Find where the given text appears and provide that cell's center as [X, Y] coordinate. 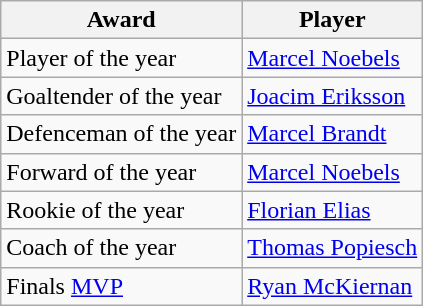
Goaltender of the year [122, 96]
Rookie of the year [122, 210]
Award [122, 20]
Defenceman of the year [122, 134]
Marcel Brandt [332, 134]
Joacim Eriksson [332, 96]
Forward of the year [122, 172]
Coach of the year [122, 248]
Ryan McKiernan [332, 286]
Florian Elias [332, 210]
Finals MVP [122, 286]
Player of the year [122, 58]
Thomas Popiesch [332, 248]
Player [332, 20]
